Return the [x, y] coordinate for the center point of the cell that contains the specified text.  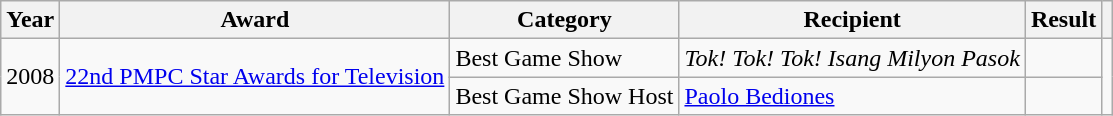
Best Game Show [564, 58]
2008 [30, 77]
Result [1063, 20]
Paolo Bediones [852, 96]
Recipient [852, 20]
Award [255, 20]
Best Game Show Host [564, 96]
22nd PMPC Star Awards for Television [255, 77]
Tok! Tok! Tok! Isang Milyon Pasok [852, 58]
Year [30, 20]
Category [564, 20]
